Pinpoint the cell where the given text exists, returning its [X, Y] midpoint coordinate. 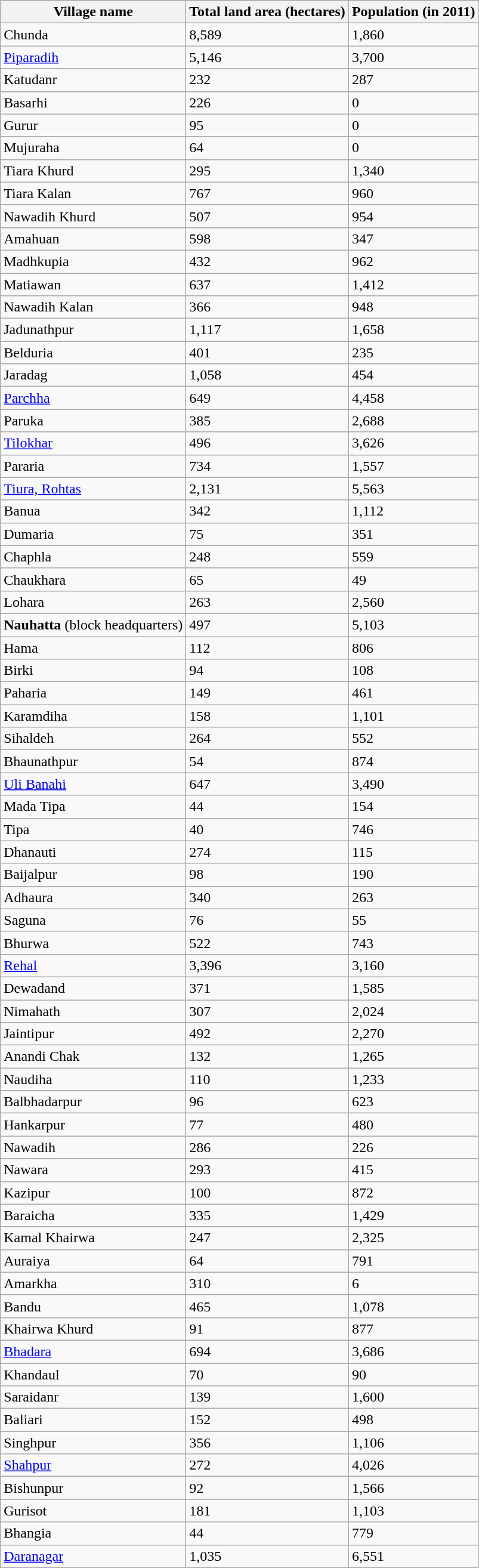
Khandaul [93, 1374]
108 [413, 671]
95 [267, 125]
49 [413, 579]
8,589 [267, 35]
Nawara [93, 1170]
Basarhi [93, 103]
461 [413, 693]
1,103 [413, 1511]
1,035 [267, 1556]
70 [267, 1374]
Birki [93, 671]
948 [413, 307]
5,103 [413, 625]
1,101 [413, 716]
Auraiya [93, 1261]
872 [413, 1193]
492 [267, 1034]
1,233 [413, 1079]
351 [413, 534]
Bhurwa [93, 943]
371 [267, 988]
347 [413, 239]
3,490 [413, 784]
Jadunathpur [93, 330]
75 [267, 534]
90 [413, 1374]
342 [267, 511]
149 [267, 693]
Baliari [93, 1420]
Karamdiha [93, 716]
274 [267, 852]
1,557 [413, 466]
Piparadih [93, 57]
Population (in 2011) [413, 12]
791 [413, 1261]
415 [413, 1170]
100 [267, 1193]
522 [267, 943]
92 [267, 1488]
746 [413, 829]
54 [267, 761]
293 [267, 1170]
3,700 [413, 57]
Balbhadarpur [93, 1102]
734 [267, 466]
Naudiha [93, 1079]
356 [267, 1443]
401 [267, 353]
55 [413, 920]
Tiura, Rohtas [93, 489]
598 [267, 239]
112 [267, 647]
Bandu [93, 1306]
3,686 [413, 1351]
Belduria [93, 353]
874 [413, 761]
385 [267, 421]
76 [267, 920]
Rehal [93, 965]
1,412 [413, 285]
5,563 [413, 489]
1,078 [413, 1306]
4,026 [413, 1465]
Bhadara [93, 1351]
96 [267, 1102]
1,566 [413, 1488]
954 [413, 216]
91 [267, 1329]
190 [413, 875]
480 [413, 1125]
232 [267, 80]
623 [413, 1102]
40 [267, 829]
Baijalpur [93, 875]
Saguna [93, 920]
2,325 [413, 1238]
Parchha [93, 398]
962 [413, 261]
Mujuraha [93, 148]
Mada Tipa [93, 807]
Paruka [93, 421]
Banua [93, 511]
264 [267, 739]
139 [267, 1397]
115 [413, 852]
1,340 [413, 171]
Madhkupia [93, 261]
4,458 [413, 398]
454 [413, 375]
649 [267, 398]
5,146 [267, 57]
287 [413, 80]
Baraicha [93, 1215]
110 [267, 1079]
Tipa [93, 829]
158 [267, 716]
Pararia [93, 466]
Adhaura [93, 897]
2,688 [413, 421]
Hankarpur [93, 1125]
2,560 [413, 602]
2,270 [413, 1034]
767 [267, 193]
307 [267, 1011]
366 [267, 307]
637 [267, 285]
Hama [93, 647]
Gurisot [93, 1511]
Amahuan [93, 239]
877 [413, 1329]
272 [267, 1465]
152 [267, 1420]
2,131 [267, 489]
Matiawan [93, 285]
310 [267, 1283]
1,265 [413, 1057]
Sihaldeh [93, 739]
295 [267, 171]
Chaphla [93, 557]
65 [267, 579]
694 [267, 1351]
Jaintipur [93, 1034]
2,024 [413, 1011]
6,551 [413, 1556]
743 [413, 943]
552 [413, 739]
181 [267, 1511]
960 [413, 193]
Tilokhar [93, 443]
1,058 [267, 375]
Tiara Kalan [93, 193]
1,106 [413, 1443]
Dhanauti [93, 852]
647 [267, 784]
496 [267, 443]
3,160 [413, 965]
94 [267, 671]
Village name [93, 12]
Nauhatta (block headquarters) [93, 625]
Singhpur [93, 1443]
806 [413, 647]
497 [267, 625]
Dewadand [93, 988]
779 [413, 1533]
Paharia [93, 693]
Chunda [93, 35]
Chaukhara [93, 579]
Uli Banahi [93, 784]
Total land area (hectares) [267, 12]
247 [267, 1238]
Amarkha [93, 1283]
Daranagar [93, 1556]
Nawadih Khurd [93, 216]
507 [267, 216]
465 [267, 1306]
1,112 [413, 511]
Gurur [93, 125]
1,585 [413, 988]
286 [267, 1147]
1,658 [413, 330]
1,600 [413, 1397]
498 [413, 1420]
3,626 [413, 443]
98 [267, 875]
335 [267, 1215]
Bhaunathpur [93, 761]
Jaradag [93, 375]
Khairwa Khurd [93, 1329]
Dumaria [93, 534]
3,396 [267, 965]
Anandi Chak [93, 1057]
Bhangia [93, 1533]
Lohara [93, 602]
Shahpur [93, 1465]
6 [413, 1283]
Saraidanr [93, 1397]
Bishunpur [93, 1488]
Nawadih [93, 1147]
1,429 [413, 1215]
Tiara Khurd [93, 171]
432 [267, 261]
132 [267, 1057]
Nimahath [93, 1011]
154 [413, 807]
340 [267, 897]
235 [413, 353]
77 [267, 1125]
559 [413, 557]
1,860 [413, 35]
Kamal Khairwa [93, 1238]
1,117 [267, 330]
Nawadih Kalan [93, 307]
Kazipur [93, 1193]
248 [267, 557]
Katudanr [93, 80]
